Provide the (x, y) coordinate of the cell's center where the given text is located.  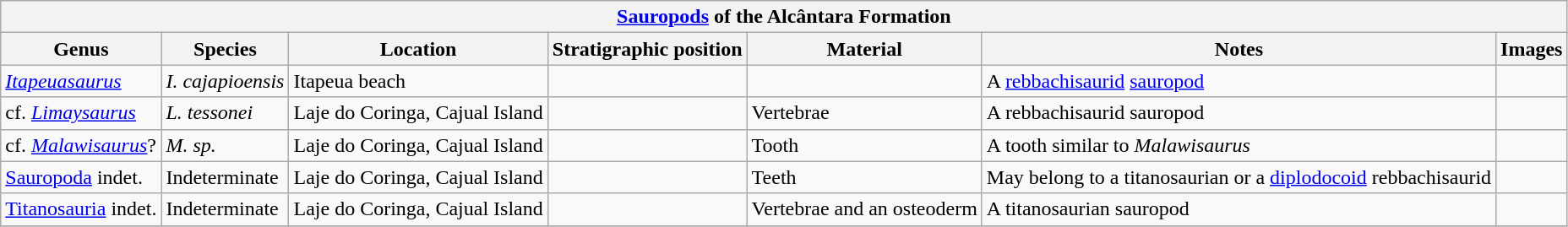
A titanosaurian sauropod (1239, 209)
Itapeuasaurus (81, 81)
Images (1532, 49)
Titanosauria indet. (81, 209)
L. tessonei (225, 113)
M. sp. (225, 145)
Genus (81, 49)
cf. Limaysaurus (81, 113)
Itapeua beach (418, 81)
Sauropoda indet. (81, 177)
Material (864, 49)
Species (225, 49)
I. cajapioensis (225, 81)
Tooth (864, 145)
Location (418, 49)
Notes (1239, 49)
Teeth (864, 177)
Sauropods of the Alcântara Formation (784, 17)
Stratigraphic position (647, 49)
cf. Malawisaurus? (81, 145)
May belong to a titanosaurian or a diplodocoid rebbachisaurid (1239, 177)
Vertebrae and an osteoderm (864, 209)
A tooth similar to Malawisaurus (1239, 145)
Vertebrae (864, 113)
